Output the [X, Y] coordinate of the center of the cell containing the given text.  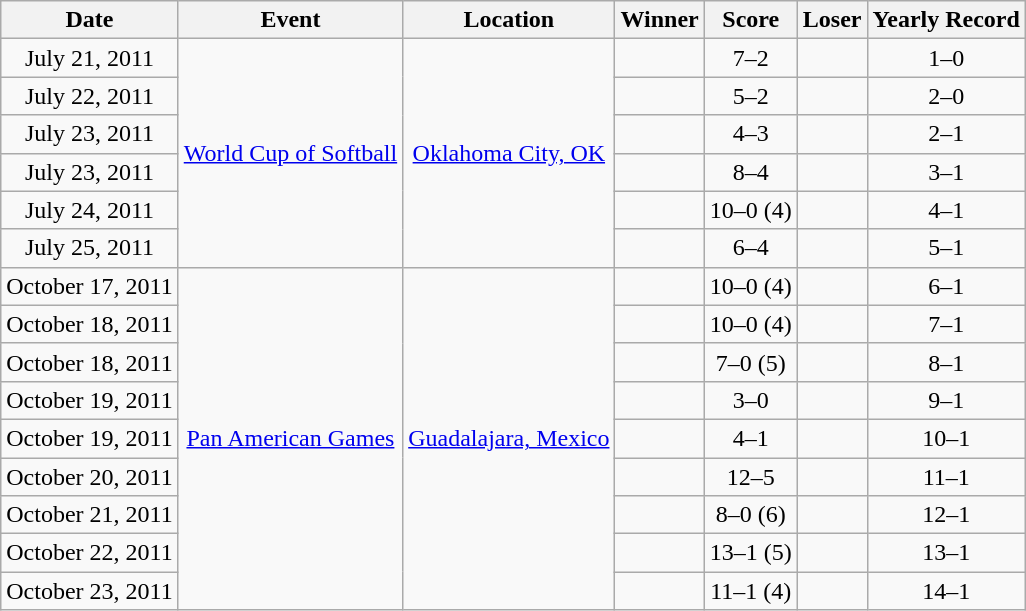
July 21, 2011 [90, 58]
5–2 [750, 96]
Guadalajara, Mexico [509, 438]
2–0 [946, 96]
October 23, 2011 [90, 591]
6–4 [750, 248]
Location [509, 20]
October 17, 2011 [90, 286]
13–1 (5) [750, 553]
3–1 [946, 172]
7–1 [946, 324]
Winner [660, 20]
14–1 [946, 591]
13–1 [946, 553]
October 20, 2011 [90, 477]
Date [90, 20]
Oklahoma City, OK [509, 153]
8–0 (6) [750, 515]
5–1 [946, 248]
Pan American Games [290, 438]
Loser [832, 20]
Yearly Record [946, 20]
4–3 [750, 134]
6–1 [946, 286]
8–1 [946, 362]
9–1 [946, 400]
World Cup of Softball [290, 153]
11–1 (4) [750, 591]
7–2 [750, 58]
12–5 [750, 477]
10–1 [946, 438]
11–1 [946, 477]
7–0 (5) [750, 362]
July 25, 2011 [90, 248]
12–1 [946, 515]
July 24, 2011 [90, 210]
Score [750, 20]
1–0 [946, 58]
2–1 [946, 134]
Event [290, 20]
July 22, 2011 [90, 96]
8–4 [750, 172]
October 21, 2011 [90, 515]
3–0 [750, 400]
October 22, 2011 [90, 553]
